Find where the given text appears and provide that cell's center as (X, Y) coordinate. 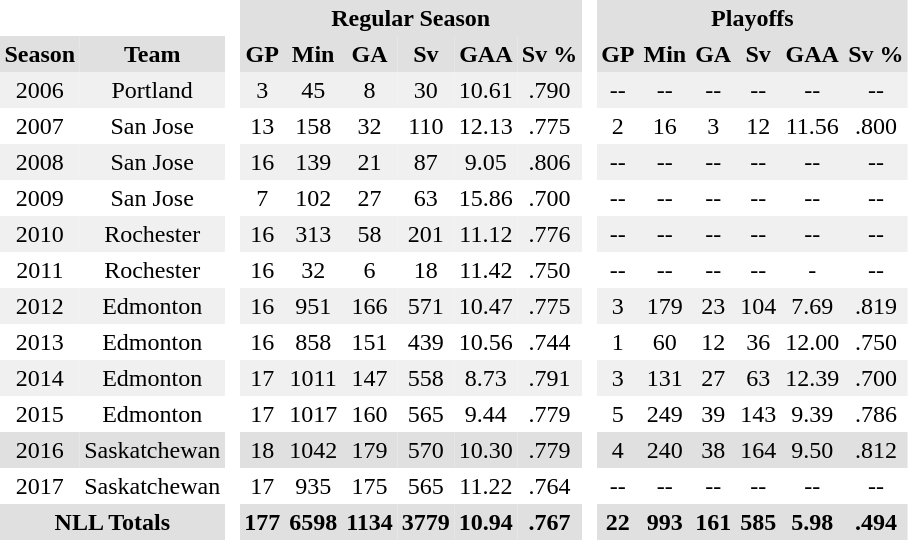
13 (262, 126)
585 (758, 522)
.744 (549, 342)
2009 (40, 198)
2011 (40, 270)
161 (714, 522)
87 (426, 162)
12.13 (486, 126)
102 (314, 198)
10.47 (486, 306)
175 (370, 486)
9.39 (812, 414)
158 (314, 126)
23 (714, 306)
6598 (314, 522)
60 (665, 342)
7.69 (812, 306)
240 (665, 450)
22 (618, 522)
11.42 (486, 270)
11.12 (486, 234)
.786 (876, 414)
10.61 (486, 90)
110 (426, 126)
.800 (876, 126)
858 (314, 342)
201 (426, 234)
39 (714, 414)
558 (426, 378)
1011 (314, 378)
5.98 (812, 522)
11.56 (812, 126)
Team (152, 54)
177 (262, 522)
439 (426, 342)
2012 (40, 306)
2007 (40, 126)
.819 (876, 306)
139 (314, 162)
.494 (876, 522)
45 (314, 90)
2010 (40, 234)
131 (665, 378)
2013 (40, 342)
164 (758, 450)
1 (618, 342)
3779 (426, 522)
.791 (549, 378)
1134 (370, 522)
.806 (549, 162)
2 (618, 126)
2008 (40, 162)
21 (370, 162)
Season (40, 54)
7 (262, 198)
58 (370, 234)
30 (426, 90)
147 (370, 378)
1017 (314, 414)
249 (665, 414)
9.44 (486, 414)
12.00 (812, 342)
.812 (876, 450)
Portland (152, 90)
935 (314, 486)
8 (370, 90)
570 (426, 450)
951 (314, 306)
- (812, 270)
2016 (40, 450)
10.56 (486, 342)
571 (426, 306)
15.86 (486, 198)
143 (758, 414)
993 (665, 522)
10.94 (486, 522)
1042 (314, 450)
Regular Season (411, 18)
.776 (549, 234)
8.73 (486, 378)
2006 (40, 90)
.764 (549, 486)
36 (758, 342)
2017 (40, 486)
10.30 (486, 450)
9.05 (486, 162)
9.50 (812, 450)
12.39 (812, 378)
160 (370, 414)
.790 (549, 90)
104 (758, 306)
166 (370, 306)
NLL Totals (112, 522)
.767 (549, 522)
38 (714, 450)
2015 (40, 414)
4 (618, 450)
2014 (40, 378)
5 (618, 414)
Playoffs (752, 18)
11.22 (486, 486)
6 (370, 270)
313 (314, 234)
151 (370, 342)
